Provide the [X, Y] coordinate of the cell's center where the given text is located.  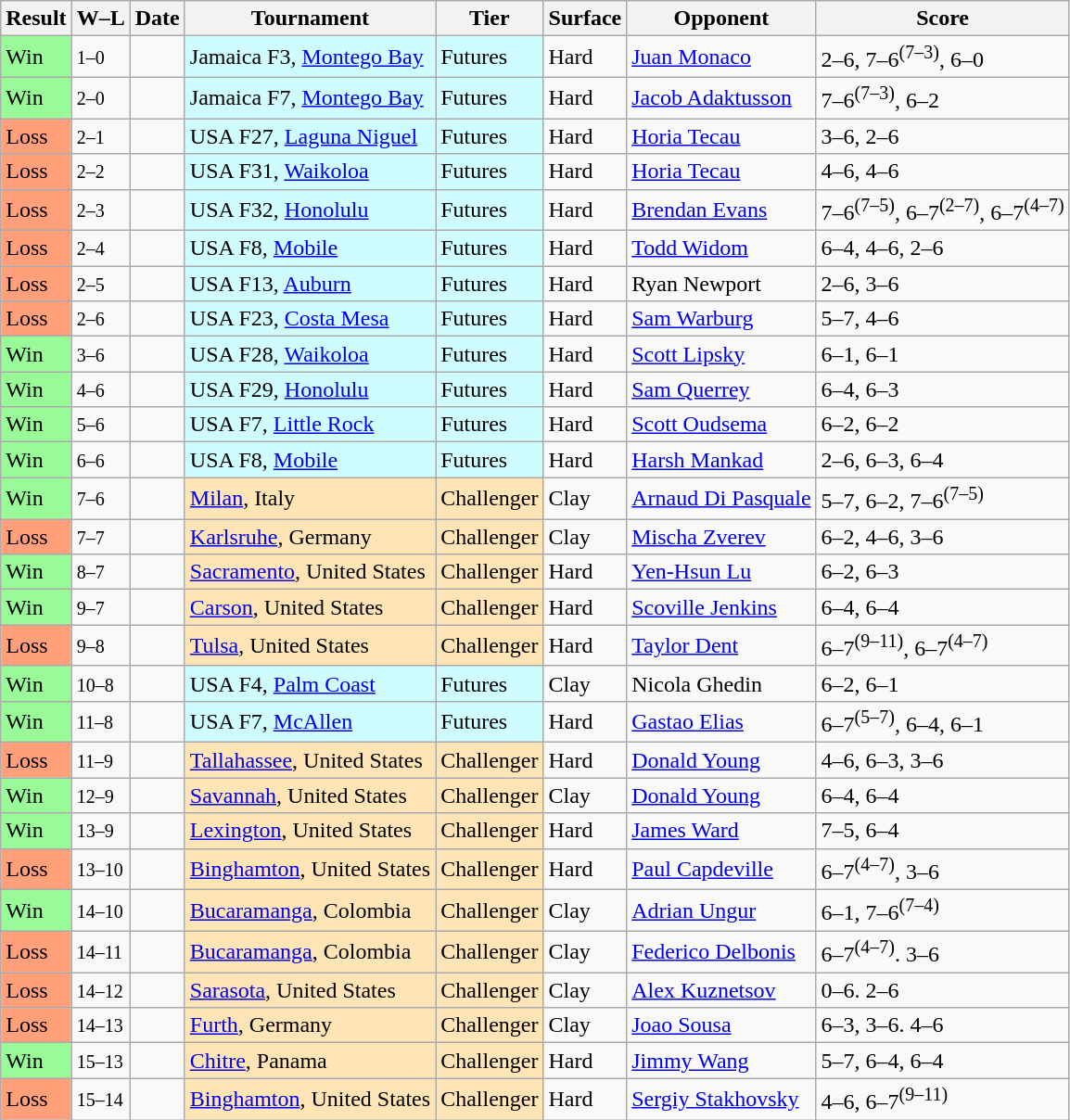
2–3 [100, 210]
USA F23, Costa Mesa [310, 319]
2–6, 3–6 [942, 284]
10–8 [100, 683]
7–5, 6–4 [942, 831]
2–5 [100, 284]
5–7, 6–4, 6–4 [942, 1061]
7–6 [100, 499]
Score [942, 19]
Tallahassee, United States [310, 760]
USA F28, Waikoloa [310, 354]
14–10 [100, 910]
Karlsruhe, Germany [310, 537]
Jacob Adaktusson [721, 98]
USA F32, Honolulu [310, 210]
Paul Capdeville [721, 870]
7–7 [100, 537]
USA F29, Honolulu [310, 389]
Jamaica F7, Montego Bay [310, 98]
Chitre, Panama [310, 1061]
5–7, 4–6 [942, 319]
Joao Sousa [721, 1025]
13–9 [100, 831]
USA F13, Auburn [310, 284]
4–6, 6–7(9–11) [942, 1100]
6–3, 3–6. 4–6 [942, 1025]
Lexington, United States [310, 831]
2–0 [100, 98]
Adrian Ungur [721, 910]
3–6, 2–6 [942, 136]
Sarasota, United States [310, 990]
Carson, United States [310, 607]
4–6, 6–3, 3–6 [942, 760]
6–2, 4–6, 3–6 [942, 537]
USA F31, Waikoloa [310, 172]
Sam Warburg [721, 319]
6–4, 6–3 [942, 389]
5–7, 6–2, 7–6(7–5) [942, 499]
Sam Querrey [721, 389]
Tulsa, United States [310, 645]
4–6 [100, 389]
7–6(7–3), 6–2 [942, 98]
USA F7, Little Rock [310, 425]
Juan Monaco [721, 57]
Sergiy Stakhovsky [721, 1100]
2–6, 7–6(7–3), 6–0 [942, 57]
6–7(4–7), 3–6 [942, 870]
Federico Delbonis [721, 951]
15–13 [100, 1061]
12–9 [100, 795]
14–13 [100, 1025]
W–L [100, 19]
14–12 [100, 990]
Savannah, United States [310, 795]
Tier [490, 19]
1–0 [100, 57]
6–1, 6–1 [942, 354]
6–2, 6–3 [942, 572]
Furth, Germany [310, 1025]
James Ward [721, 831]
15–14 [100, 1100]
4–6, 4–6 [942, 172]
Milan, Italy [310, 499]
Tournament [310, 19]
6–7(4–7). 3–6 [942, 951]
Brendan Evans [721, 210]
13–10 [100, 870]
3–6 [100, 354]
Taylor Dent [721, 645]
5–6 [100, 425]
Todd Widom [721, 248]
Gastao Elias [721, 721]
2–4 [100, 248]
Jimmy Wang [721, 1061]
14–11 [100, 951]
Yen-Hsun Lu [721, 572]
6–7(5–7), 6–4, 6–1 [942, 721]
USA F4, Palm Coast [310, 683]
Mischa Zverev [721, 537]
USA F7, McAllen [310, 721]
Alex Kuznetsov [721, 990]
Jamaica F3, Montego Bay [310, 57]
2–1 [100, 136]
Arnaud Di Pasquale [721, 499]
6–7(9–11), 6–7(4–7) [942, 645]
9–7 [100, 607]
Scott Lipsky [721, 354]
Opponent [721, 19]
Ryan Newport [721, 284]
USA F27, Laguna Niguel [310, 136]
Harsh Mankad [721, 460]
2–6, 6–3, 6–4 [942, 460]
6–2, 6–2 [942, 425]
6–2, 6–1 [942, 683]
8–7 [100, 572]
2–6 [100, 319]
7–6(7–5), 6–7(2–7), 6–7(4–7) [942, 210]
0–6. 2–6 [942, 990]
6–4, 4–6, 2–6 [942, 248]
6–6 [100, 460]
11–9 [100, 760]
9–8 [100, 645]
Scoville Jenkins [721, 607]
Date [158, 19]
Sacramento, United States [310, 572]
2–2 [100, 172]
Nicola Ghedin [721, 683]
6–1, 7–6(7–4) [942, 910]
Scott Oudsema [721, 425]
11–8 [100, 721]
Result [36, 19]
Surface [585, 19]
